Return (X, Y) of the center of cell containing provided text 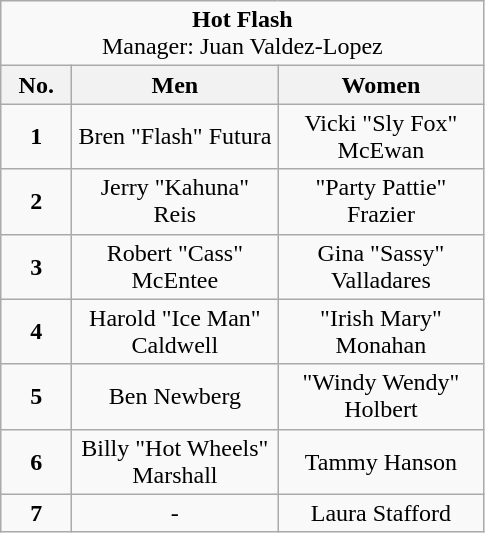
Women (381, 85)
3 (36, 266)
No. (36, 85)
Gina "Sassy" Valladares (381, 266)
Robert "Cass" McEntee (175, 266)
- (175, 513)
Vicki "Sly Fox" McEwan (381, 136)
Tammy Hanson (381, 462)
Bren "Flash" Futura (175, 136)
5 (36, 396)
Men (175, 85)
"Irish Mary" Monahan (381, 332)
7 (36, 513)
4 (36, 332)
1 (36, 136)
Billy "Hot Wheels" Marshall (175, 462)
Jerry "Kahuna" Reis (175, 202)
Harold "Ice Man" Caldwell (175, 332)
Hot FlashManager: Juan Valdez-Lopez (242, 34)
"Party Pattie" Frazier (381, 202)
"Windy Wendy" Holbert (381, 396)
Laura Stafford (381, 513)
Ben Newberg (175, 396)
2 (36, 202)
6 (36, 462)
